Provide the [x, y] coordinate of the cell's center where the given text is located.  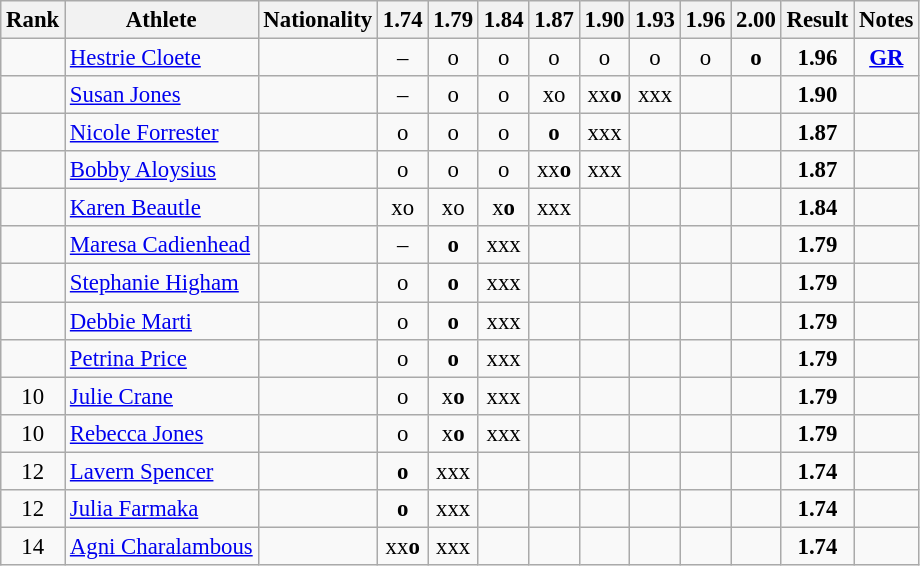
2.00 [756, 20]
Julia Farmaka [162, 509]
Maresa Cadienhead [162, 245]
Nationality [318, 20]
Hestrie Cloete [162, 58]
Susan Jones [162, 95]
Stephanie Higham [162, 283]
Karen Beautle [162, 208]
14 [33, 546]
Petrina Price [162, 358]
Bobby Aloysius [162, 170]
Agni Charalambous [162, 546]
Julie Crane [162, 396]
Result [818, 20]
Notes [886, 20]
Athlete [162, 20]
Rebecca Jones [162, 433]
Debbie Marti [162, 321]
Rank [33, 20]
Nicole Forrester [162, 133]
1.93 [655, 20]
Lavern Spencer [162, 471]
GR [886, 58]
